For the text-containing cell, return its midpoint in (x, y) coordinate format. 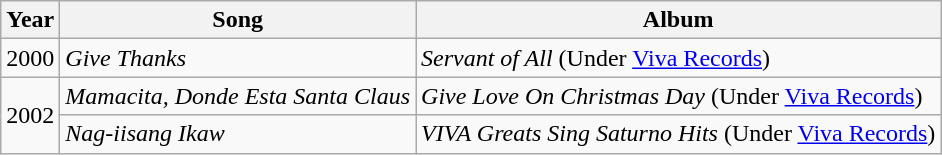
Servant of All (Under Viva Records) (678, 58)
2000 (30, 58)
Album (678, 20)
Year (30, 20)
2002 (30, 115)
Give Love On Christmas Day (Under Viva Records) (678, 96)
Mamacita, Donde Esta Santa Claus (238, 96)
VIVA Greats Sing Saturno Hits (Under Viva Records) (678, 134)
Give Thanks (238, 58)
Nag-iisang Ikaw (238, 134)
Song (238, 20)
